Pinpoint the cell where the given text exists, returning its (x, y) midpoint coordinate. 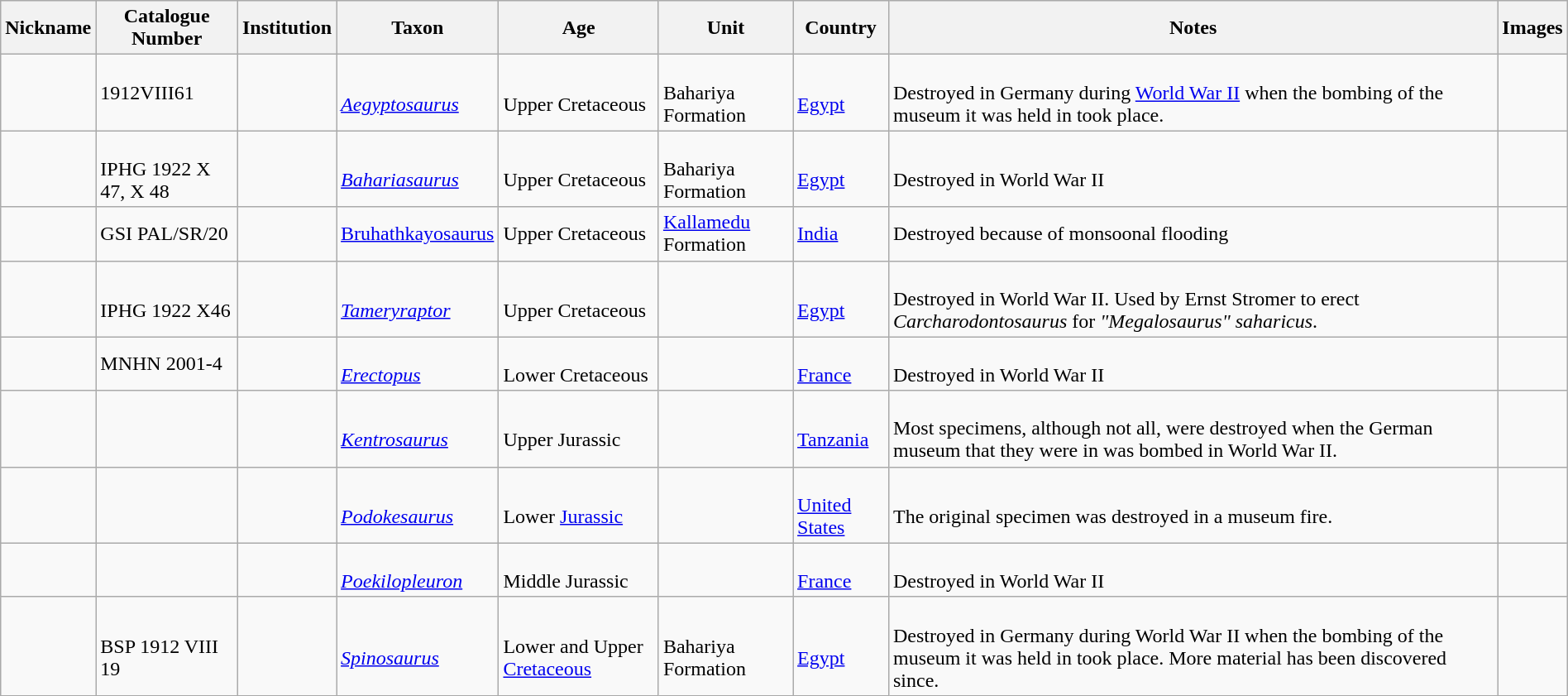
Lower and Upper Cretaceous (579, 646)
India (841, 233)
United States (841, 505)
Destroyed in World War II. Used by Ernst Stromer to erect Carcharodontosaurus for "Megalosaurus" saharicus. (1193, 299)
Notes (1193, 28)
Middle Jurassic (579, 569)
Age (579, 28)
Bahariasaurus (418, 169)
Images (1532, 28)
IPHG 1922 X 47, X 48 (167, 169)
Catalogue Number (167, 28)
Bruhathkayosaurus (418, 233)
BSP 1912 VIII 19 (167, 646)
Unit (725, 28)
Nickname (48, 28)
Destroyed in Germany during World War II when the bombing of the museum it was held in took place. More material has been discovered since. (1193, 646)
Institution (286, 28)
Erectopus (418, 364)
Upper Jurassic (579, 429)
Lower Cretaceous (579, 364)
Poekilopleuron (418, 569)
Lower Jurassic (579, 505)
MNHN 2001-4 (167, 364)
Kentrosaurus (418, 429)
Tameryraptor (418, 299)
IPHG 1922 X46 (167, 299)
Spinosaurus (418, 646)
The original specimen was destroyed in a museum fire. (1193, 505)
Destroyed in Germany during World War II when the bombing of the museum it was held in took place. (1193, 93)
Podokesaurus (418, 505)
Most specimens, although not all, were destroyed when the German museum that they were in was bombed in World War II. (1193, 429)
Aegyptosaurus (418, 93)
Kallamedu Formation (725, 233)
Country (841, 28)
GSI PAL/SR/20 (167, 233)
Taxon (418, 28)
1912VIII61 (167, 93)
Tanzania (841, 429)
Destroyed because of monsoonal flooding (1193, 233)
